Return (X, Y) of the center of cell containing provided text 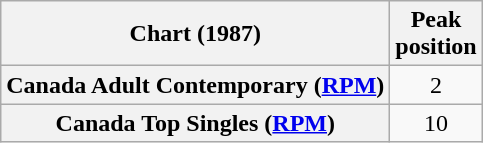
Canada Adult Contemporary (RPM) (196, 85)
Peakposition (436, 34)
Canada Top Singles (RPM) (196, 123)
Chart (1987) (196, 34)
10 (436, 123)
2 (436, 85)
